Provide the (x, y) coordinate of the cell's center where the given text is located.  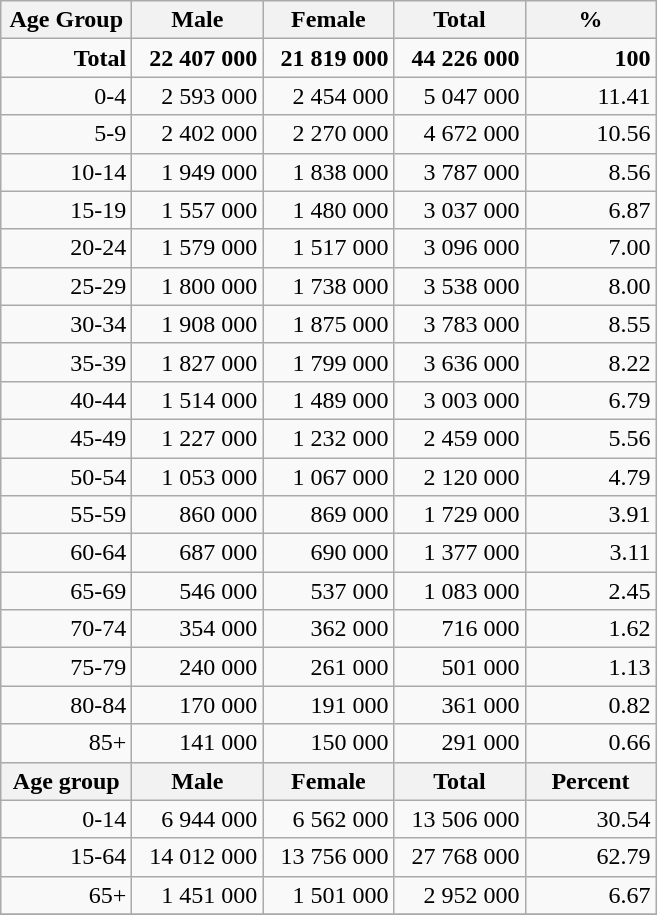
15-64 (66, 857)
10-14 (66, 172)
1 799 000 (328, 362)
Age Group (66, 20)
60-64 (66, 553)
1 800 000 (198, 286)
6.67 (590, 895)
361 000 (460, 705)
2 952 000 (460, 895)
1 827 000 (198, 362)
1 232 000 (328, 438)
1 377 000 (460, 553)
14 012 000 (198, 857)
8.55 (590, 324)
% (590, 20)
3 783 000 (460, 324)
1 489 000 (328, 400)
191 000 (328, 705)
6 562 000 (328, 819)
2 270 000 (328, 134)
687 000 (198, 553)
3.91 (590, 515)
546 000 (198, 591)
6.79 (590, 400)
22 407 000 (198, 58)
1 083 000 (460, 591)
13 756 000 (328, 857)
15-19 (66, 210)
21 819 000 (328, 58)
1 738 000 (328, 286)
75-79 (66, 667)
11.41 (590, 96)
261 000 (328, 667)
2.45 (590, 591)
1 067 000 (328, 477)
0.82 (590, 705)
1 480 000 (328, 210)
10.56 (590, 134)
3 003 000 (460, 400)
170 000 (198, 705)
100 (590, 58)
150 000 (328, 743)
6.87 (590, 210)
1 908 000 (198, 324)
1.13 (590, 667)
0-14 (66, 819)
30-34 (66, 324)
869 000 (328, 515)
690 000 (328, 553)
1 729 000 (460, 515)
50-54 (66, 477)
2 120 000 (460, 477)
3.11 (590, 553)
291 000 (460, 743)
716 000 (460, 629)
44 226 000 (460, 58)
2 459 000 (460, 438)
1 557 000 (198, 210)
5-9 (66, 134)
1 579 000 (198, 248)
3 538 000 (460, 286)
40-44 (66, 400)
80-84 (66, 705)
7.00 (590, 248)
1 514 000 (198, 400)
860 000 (198, 515)
141 000 (198, 743)
0.66 (590, 743)
1 838 000 (328, 172)
1 949 000 (198, 172)
20-24 (66, 248)
45-49 (66, 438)
Age group (66, 781)
8.56 (590, 172)
3 787 000 (460, 172)
62.79 (590, 857)
65-69 (66, 591)
2 402 000 (198, 134)
55-59 (66, 515)
1 053 000 (198, 477)
1 517 000 (328, 248)
354 000 (198, 629)
8.00 (590, 286)
4.79 (590, 477)
13 506 000 (460, 819)
70-74 (66, 629)
3 037 000 (460, 210)
30.54 (590, 819)
537 000 (328, 591)
35-39 (66, 362)
85+ (66, 743)
240 000 (198, 667)
5 047 000 (460, 96)
0-4 (66, 96)
1 501 000 (328, 895)
6 944 000 (198, 819)
3 636 000 (460, 362)
25-29 (66, 286)
3 096 000 (460, 248)
2 593 000 (198, 96)
501 000 (460, 667)
4 672 000 (460, 134)
8.22 (590, 362)
2 454 000 (328, 96)
1 451 000 (198, 895)
65+ (66, 895)
5.56 (590, 438)
27 768 000 (460, 857)
1 227 000 (198, 438)
1 875 000 (328, 324)
Percent (590, 781)
362 000 (328, 629)
1.62 (590, 629)
